From the cell containing the given text, extract its center point as [X, Y] coordinate. 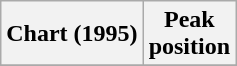
Peakposition [189, 34]
Chart (1995) [72, 34]
